Determine the (x, y) coordinate at the center of the cell enclosing the given text.  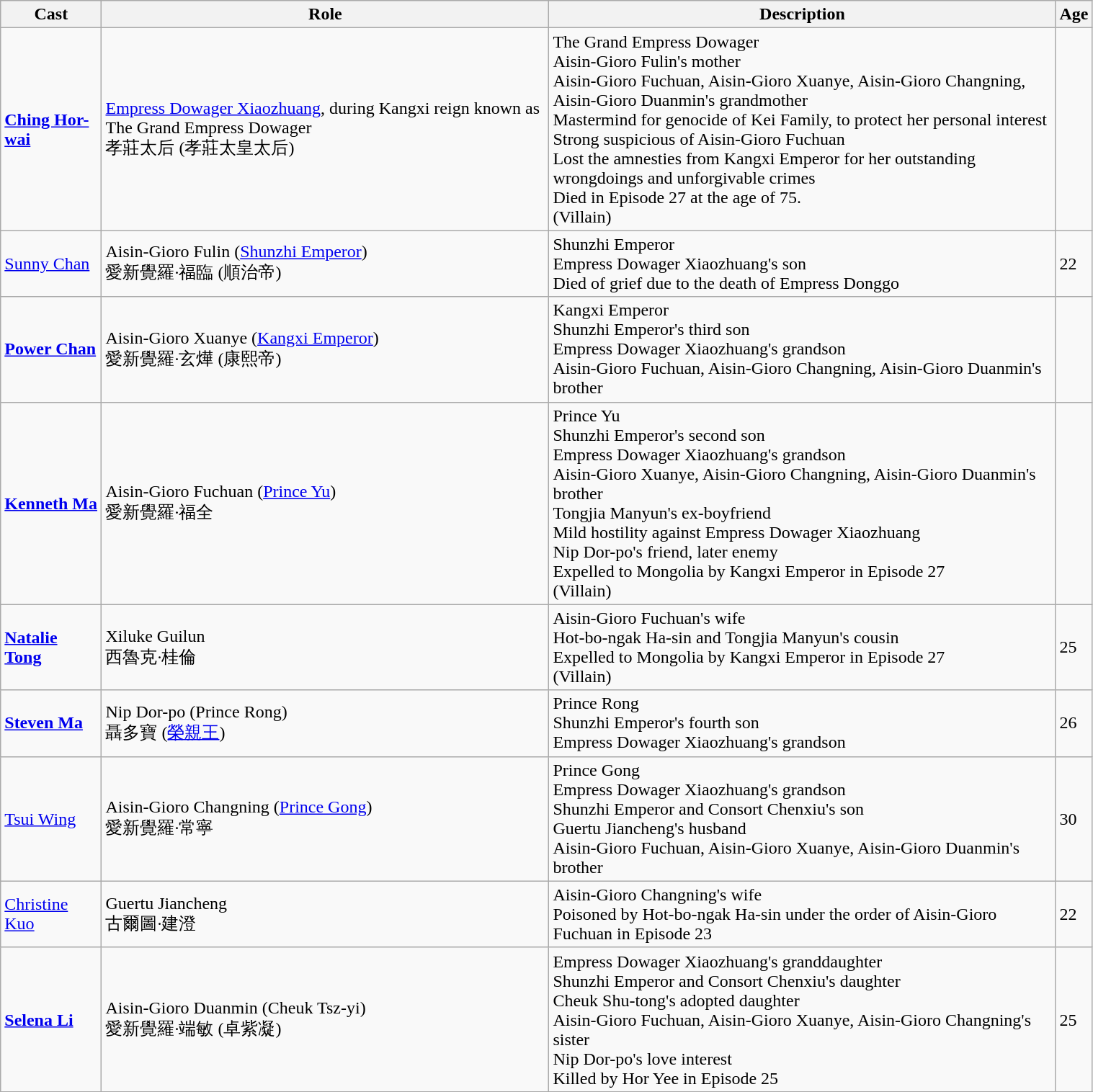
Role (326, 14)
Empress Dowager Xiaozhuang, during Kangxi reign known as The Grand Empress Dowager孝莊太后 (孝莊太皇太后) (326, 130)
Sunny Chan (51, 264)
Christine Kuo (51, 914)
Tsui Wing (51, 818)
Guertu Jiancheng古爾圖·建澄 (326, 914)
Natalie Tong (51, 647)
Description (803, 14)
26 (1074, 723)
Kenneth Ma (51, 503)
Age (1074, 14)
Cast (51, 14)
30 (1074, 818)
Aisin-Gioro Duanmin (Cheuk Tsz-yi)愛新覺羅·端敏 (卓紫凝) (326, 1019)
Aisin-Gioro Changning (Prince Gong)愛新覺羅·常寧 (326, 818)
Ching Hor-wai (51, 130)
Steven Ma (51, 723)
Prince RongShunzhi Emperor's fourth sonEmpress Dowager Xiaozhuang's grandson (803, 723)
Aisin-Gioro Xuanye (Kangxi Emperor)愛新覺羅·玄燁 (康熙帝) (326, 349)
Aisin-Gioro Changning's wifePoisoned by Hot-bo-ngak Ha-sin under the order of Aisin-Gioro Fuchuan in Episode 23 (803, 914)
Aisin-Gioro Fuchuan's wifeHot-bo-ngak Ha-sin and Tongjia Manyun's cousinExpelled to Mongolia by Kangxi Emperor in Episode 27(Villain) (803, 647)
Aisin-Gioro Fuchuan (Prince Yu)愛新覺羅·福全 (326, 503)
Nip Dor-po (Prince Rong)聶多寶 (榮親王) (326, 723)
Power Chan (51, 349)
Selena Li (51, 1019)
Shunzhi EmperorEmpress Dowager Xiaozhuang's sonDied of grief due to the death of Empress Donggo (803, 264)
Aisin-Gioro Fulin (Shunzhi Emperor)愛新覺羅·福臨 (順治帝) (326, 264)
Xiluke Guilun西魯克·桂倫 (326, 647)
